Identify which cell holds the provided text, then report its (x, y) central coordinate. 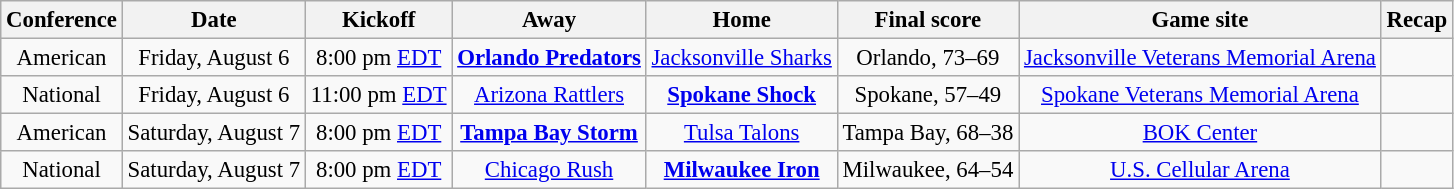
Recap (1416, 20)
Arizona Rattlers (549, 95)
Game site (1200, 20)
Spokane Veterans Memorial Arena (1200, 95)
Jacksonville Sharks (742, 58)
Away (549, 20)
Orlando, 73–69 (928, 58)
Chicago Rush (549, 170)
Orlando Predators (549, 58)
BOK Center (1200, 133)
Milwaukee Iron (742, 170)
Date (214, 20)
Tampa Bay, 68–38 (928, 133)
Final score (928, 20)
Milwaukee, 64–54 (928, 170)
Conference (62, 20)
Tampa Bay Storm (549, 133)
Spokane, 57–49 (928, 95)
Home (742, 20)
Jacksonville Veterans Memorial Arena (1200, 58)
Tulsa Talons (742, 133)
Kickoff (378, 20)
U.S. Cellular Arena (1200, 170)
Spokane Shock (742, 95)
11:00 pm EDT (378, 95)
